Scan for the cell matching the given text and deliver its (x, y) coordinate at center. 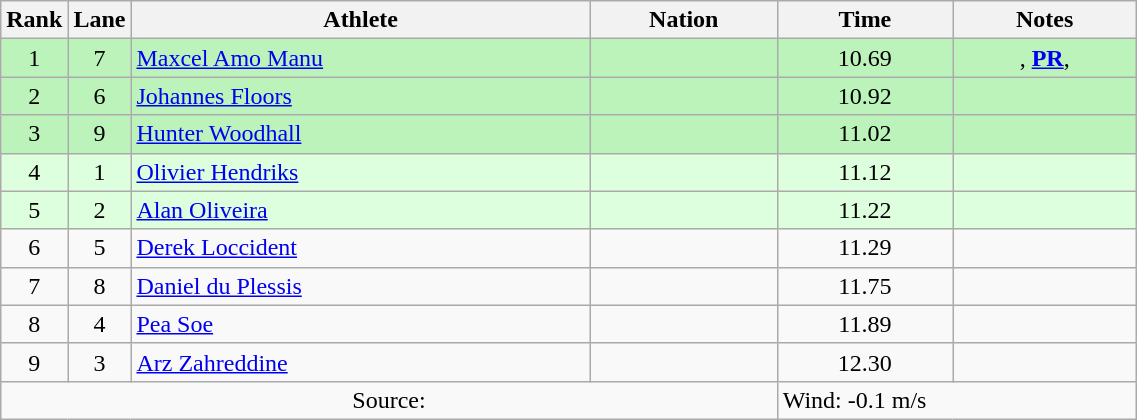
Notes (1044, 20)
Rank (34, 20)
Athlete (360, 20)
Daniel du Plessis (360, 286)
11.12 (864, 172)
12.30 (864, 362)
11.29 (864, 248)
11.22 (864, 210)
10.92 (864, 96)
11.89 (864, 324)
Arz Zahreddine (360, 362)
Nation (684, 20)
Time (864, 20)
11.02 (864, 134)
Maxcel Amo Manu (360, 58)
Alan Oliveira (360, 210)
10.69 (864, 58)
Olivier Hendriks (360, 172)
Source: (389, 400)
Hunter Woodhall (360, 134)
Lane (100, 20)
Derek Loccident (360, 248)
11.75 (864, 286)
Wind: -0.1 m/s (957, 400)
Pea Soe (360, 324)
, PR, (1044, 58)
Johannes Floors (360, 96)
